Return the [x, y] coordinate for the center point of the cell that contains the specified text.  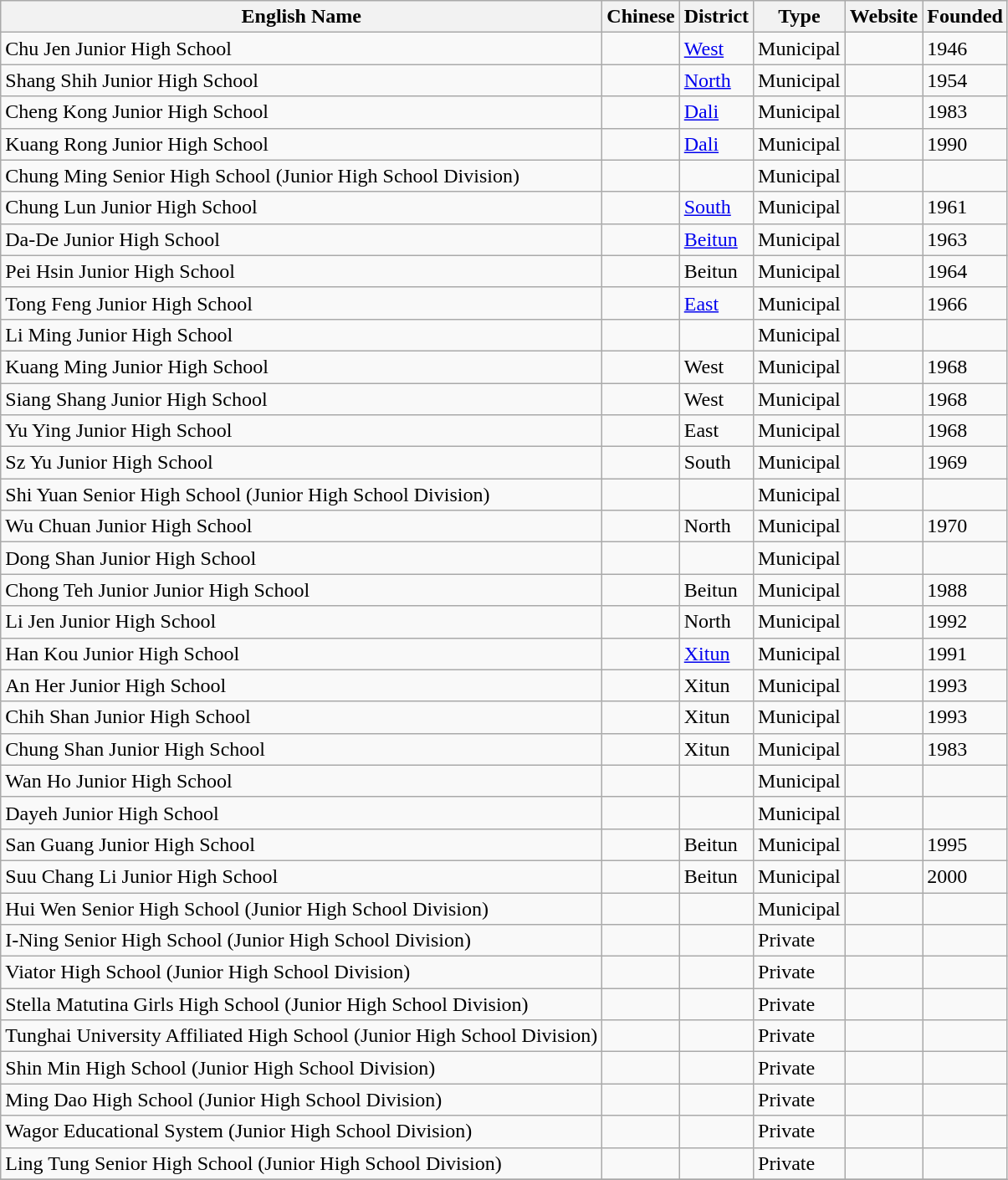
Siang Shang Junior High School [301, 399]
1961 [965, 208]
Chih Shan Junior High School [301, 717]
Stella Matutina Girls High School (Junior High School Division) [301, 1004]
1990 [965, 144]
1946 [965, 49]
Li Ming Junior High School [301, 335]
Tunghai University Affiliated High School (Junior High School Division) [301, 1036]
Type [800, 17]
Li Jen Junior High School [301, 622]
Ling Tung Senior High School (Junior High School Division) [301, 1163]
Shi Yuan Senior High School (Junior High School Division) [301, 495]
Shin Min High School (Junior High School Division) [301, 1068]
Hui Wen Senior High School (Junior High School Division) [301, 908]
2000 [965, 876]
1954 [965, 80]
Chung Ming Senior High School (Junior High School Division) [301, 176]
An Her Junior High School [301, 685]
1966 [965, 303]
1988 [965, 590]
1991 [965, 654]
Chung Shan Junior High School [301, 749]
Yu Ying Junior High School [301, 431]
Chinese [641, 17]
Chung Lun Junior High School [301, 208]
Ming Dao High School (Junior High School Division) [301, 1100]
Shang Shih Junior High School [301, 80]
Pei Hsin Junior High School [301, 271]
Wan Ho Junior High School [301, 781]
I-Ning Senior High School (Junior High School Division) [301, 941]
Wu Chuan Junior High School [301, 526]
1964 [965, 271]
1995 [965, 844]
Dayeh Junior High School [301, 813]
Founded [965, 17]
1970 [965, 526]
Chu Jen Junior High School [301, 49]
Viator High School (Junior High School Division) [301, 972]
English Name [301, 17]
Kuang Ming Junior High School [301, 367]
Wagor Educational System (Junior High School Division) [301, 1131]
San Guang Junior High School [301, 844]
District [716, 17]
Tong Feng Junior High School [301, 303]
Han Kou Junior High School [301, 654]
Suu Chang Li Junior High School [301, 876]
1969 [965, 463]
1992 [965, 622]
Dong Shan Junior High School [301, 558]
Sz Yu Junior High School [301, 463]
1963 [965, 239]
Cheng Kong Junior High School [301, 112]
Da-De Junior High School [301, 239]
Chong Teh Junior Junior High School [301, 590]
Website [883, 17]
Kuang Rong Junior High School [301, 144]
